Determine the [x, y] coordinate at the center of the cell enclosing the given text.  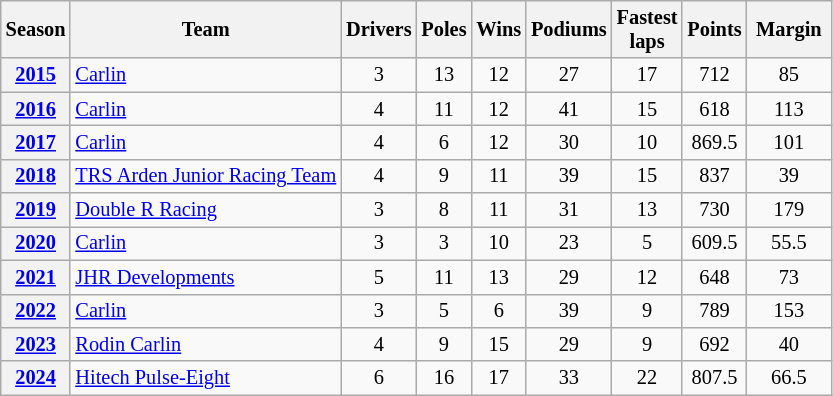
16 [444, 378]
2016 [36, 109]
2023 [36, 344]
2021 [36, 277]
Wins [498, 29]
30 [569, 142]
41 [569, 109]
Double R Racing [206, 210]
2015 [36, 75]
2020 [36, 243]
807.5 [714, 378]
Poles [444, 29]
2017 [36, 142]
Season [36, 29]
55.5 [790, 243]
101 [790, 142]
869.5 [714, 142]
712 [714, 75]
153 [790, 311]
66.5 [790, 378]
85 [790, 75]
23 [569, 243]
Rodin Carlin [206, 344]
27 [569, 75]
8 [444, 210]
Podiums [569, 29]
73 [790, 277]
789 [714, 311]
31 [569, 210]
609.5 [714, 243]
Drivers [378, 29]
2024 [36, 378]
Fastest laps [648, 29]
Points [714, 29]
Margin [790, 29]
Hitech Pulse-Eight [206, 378]
837 [714, 176]
113 [790, 109]
2022 [36, 311]
692 [714, 344]
22 [648, 378]
618 [714, 109]
2018 [36, 176]
179 [790, 210]
730 [714, 210]
40 [790, 344]
648 [714, 277]
33 [569, 378]
2019 [36, 210]
JHR Developments [206, 277]
TRS Arden Junior Racing Team [206, 176]
Team [206, 29]
